Return the (X, Y) coordinate for the center point of the cell that contains the specified text.  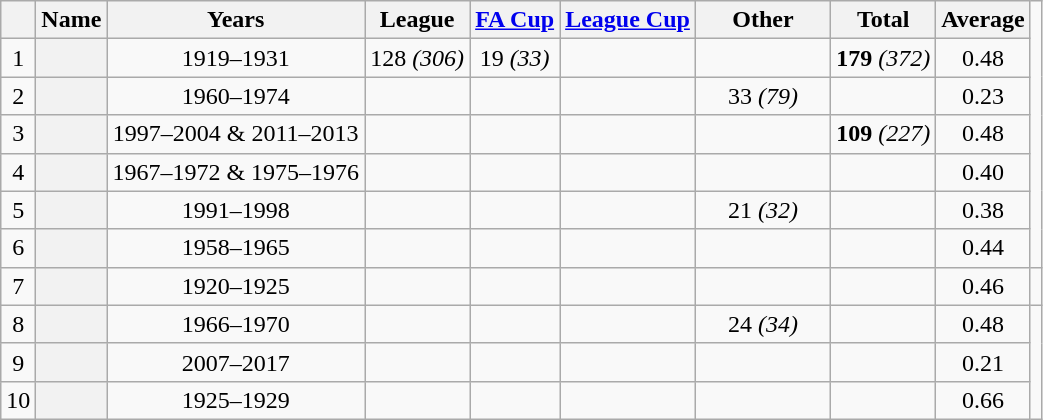
9 (18, 362)
0.23 (984, 96)
1997–2004 & 2011–2013 (236, 134)
10 (18, 400)
1966–1970 (236, 324)
3 (18, 134)
33 (79) (762, 96)
0.38 (984, 210)
109 (227) (884, 134)
24 (34) (762, 324)
8 (18, 324)
2007–2017 (236, 362)
League Cup (628, 20)
179 (372) (884, 58)
Years (236, 20)
1967–1972 & 1975–1976 (236, 172)
1919–1931 (236, 58)
0.66 (984, 400)
1960–1974 (236, 96)
7 (18, 286)
0.46 (984, 286)
Total (884, 20)
1958–1965 (236, 248)
1920–1925 (236, 286)
2 (18, 96)
6 (18, 248)
1925–1929 (236, 400)
0.21 (984, 362)
League (418, 20)
128 (306) (418, 58)
5 (18, 210)
0.44 (984, 248)
4 (18, 172)
1991–1998 (236, 210)
Other (762, 20)
0.40 (984, 172)
Average (984, 20)
Name (72, 20)
1 (18, 58)
19 (33) (515, 58)
FA Cup (515, 20)
21 (32) (762, 210)
